Provide the (X, Y) coordinate of the cell's center where the given text is located.  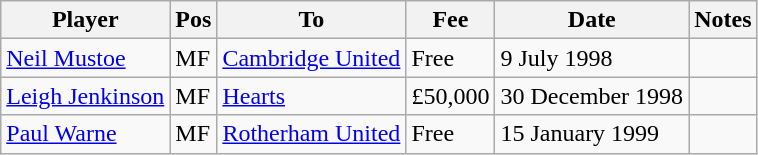
£50,000 (450, 96)
Cambridge United (312, 58)
Notes (723, 20)
Paul Warne (86, 134)
Hearts (312, 96)
Pos (194, 20)
9 July 1998 (592, 58)
Date (592, 20)
Neil Mustoe (86, 58)
Player (86, 20)
Leigh Jenkinson (86, 96)
Rotherham United (312, 134)
Fee (450, 20)
15 January 1999 (592, 134)
To (312, 20)
30 December 1998 (592, 96)
